Capture the cell that displays the provided text and extract its [X, Y] central coordinate. 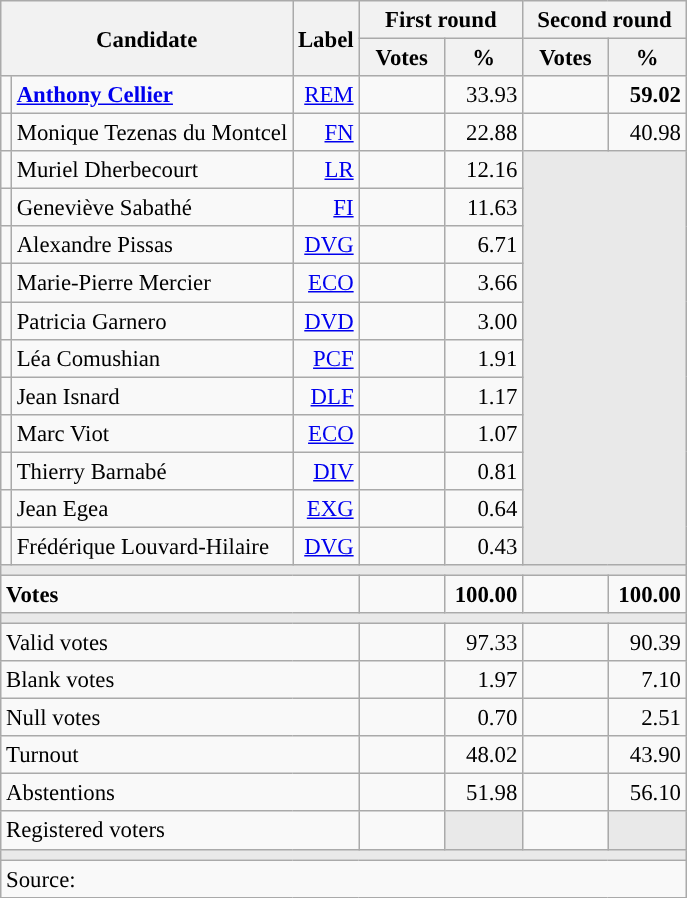
Label [326, 38]
1.91 [484, 358]
Turnout [180, 755]
Blank votes [180, 680]
0.81 [484, 471]
33.93 [484, 95]
0.43 [484, 546]
Marc Viot [152, 433]
Thierry Barnabé [152, 471]
Marie-Pierre Mercier [152, 283]
Registered voters [180, 831]
48.02 [484, 755]
FI [326, 208]
90.39 [647, 643]
97.33 [484, 643]
7.10 [647, 680]
Alexandre Pissas [152, 245]
1.07 [484, 433]
22.88 [484, 133]
Frédérique Louvard-Hilaire [152, 546]
Patricia Garnero [152, 321]
Null votes [180, 718]
56.10 [647, 793]
Anthony Cellier [152, 95]
DVD [326, 321]
1.17 [484, 396]
0.64 [484, 509]
6.71 [484, 245]
Jean Isnard [152, 396]
Abstentions [180, 793]
40.98 [647, 133]
Second round [605, 20]
Valid votes [180, 643]
LR [326, 170]
1.97 [484, 680]
DLF [326, 396]
43.90 [647, 755]
Jean Egea [152, 509]
11.63 [484, 208]
0.70 [484, 718]
EXG [326, 509]
59.02 [647, 95]
Léa Comushian [152, 358]
Candidate [147, 38]
PCF [326, 358]
3.00 [484, 321]
REM [326, 95]
2.51 [647, 718]
51.98 [484, 793]
First round [441, 20]
FN [326, 133]
DIV [326, 471]
Source: [344, 879]
3.66 [484, 283]
Monique Tezenas du Montcel [152, 133]
Geneviève Sabathé [152, 208]
Muriel Dherbecourt [152, 170]
12.16 [484, 170]
